For the text-containing cell, return its midpoint in [x, y] coordinate format. 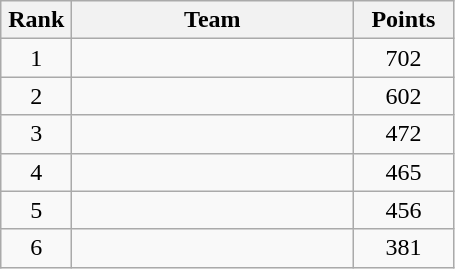
4 [36, 172]
6 [36, 248]
Rank [36, 20]
602 [404, 96]
5 [36, 210]
3 [36, 134]
702 [404, 58]
Points [404, 20]
1 [36, 58]
456 [404, 210]
Team [212, 20]
472 [404, 134]
2 [36, 96]
381 [404, 248]
465 [404, 172]
